Extract the [x, y] coordinate from the center of the cell holding the provided text.  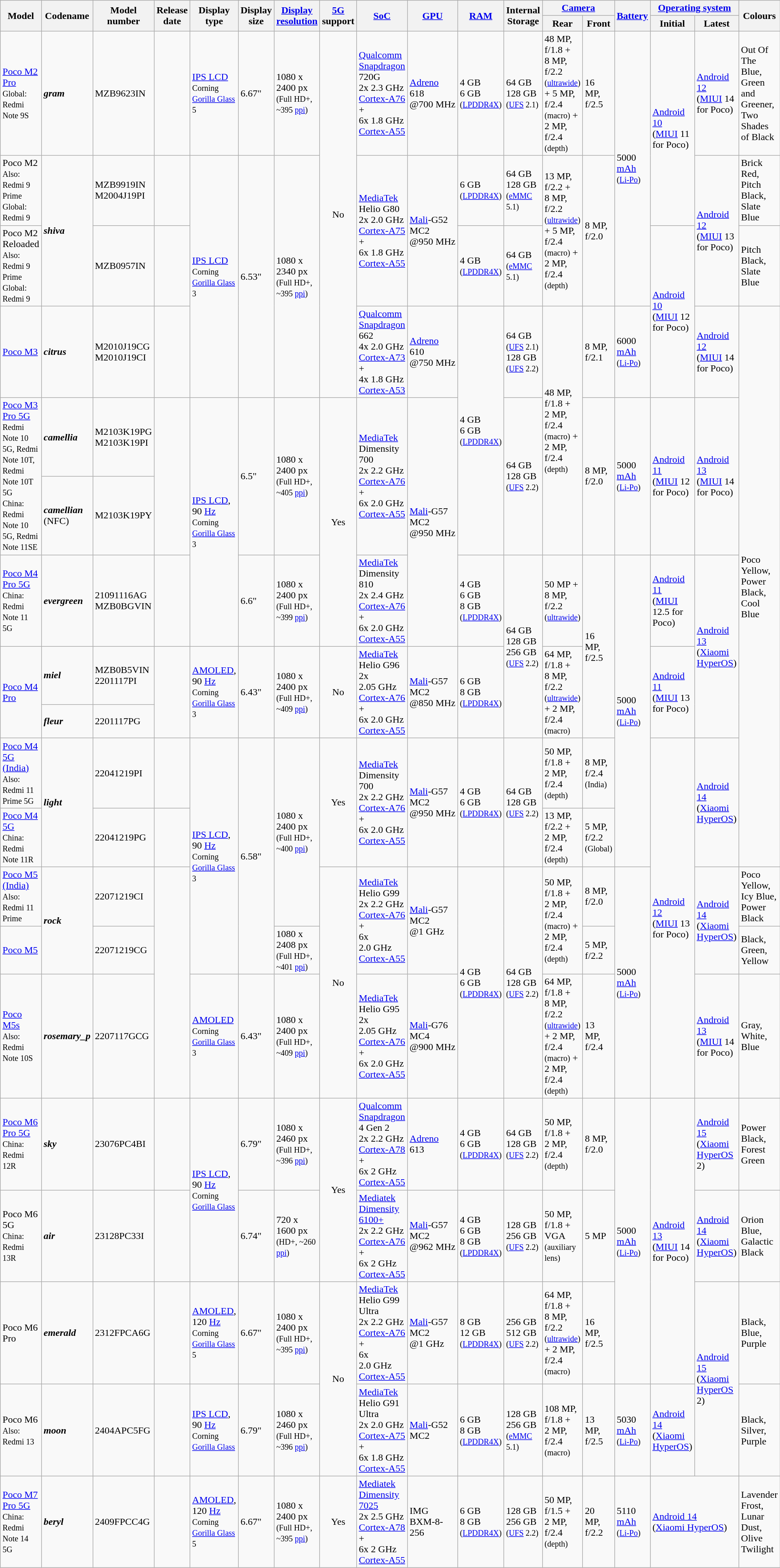
8 MP, f/2.4 (India) [599, 773]
50 MP, f/1.8 +VGA (auxiliary lens) [562, 1236]
Poco M7 Pro 5GChina: Redmi Note 14 5G [21, 1522]
gram [67, 93]
6.58" [256, 856]
6.74" [256, 1236]
camellian (NFC) [67, 516]
Qualcomm Snapdragon 6624x 2.0 GHz Cortex-A73 +4x 1.8 GHz Cortex-A53 [382, 352]
22071219CI [124, 896]
Pitch Black, Slate Blue [759, 266]
Mediatek Dimensity 6100+2x 2.2 GHz Cortex-A76 +6x 2 GHz Cortex-A55 [382, 1236]
Poco M2Also: Redmi 9 PrimeGlobal: Redmi 9 [21, 191]
Battery [632, 16]
sky [67, 1144]
Poco M4 5G (India)Also: Redmi 11 Prime 5G [21, 773]
21091116AGMZB0BGVIN [124, 601]
128 GB256 GB(eMMC 5.1) [523, 1430]
Codename [67, 16]
8 GB12 GB(LPDDR4X) [481, 1333]
evergreen [67, 601]
5G support [338, 16]
Android 11(MIUI 12.5 for Poco) [673, 601]
2201117PG [124, 721]
Poco M5 [21, 950]
MediaTek Helio G91 Ultra2x 2.0 GHz Cortex-A75 +6x 1.8 GHz Cortex-A55 [382, 1430]
MediaTek Helio G962x 2.05 GHz Cortex-A76 +6x 2.0 GHz Cortex-A55 [382, 692]
Poco M6 Pro 5GChina: Redmi 12R [21, 1144]
AMOLEDCorning Gorilla Glass 3 [214, 1036]
MZB0957IN [124, 266]
Poco Yellow, Power Black, Cool Blue [759, 586]
M2103K19PGM2103K19PI [124, 437]
IPS LCDCorning Gorilla Glass 3 [214, 277]
6.5" [256, 476]
8 MP, f/2.1 [599, 352]
Poco M2 ProGlobal: Redmi Note 9S [21, 93]
Latest [717, 23]
20 MP, f/2.2 [599, 1522]
50 MP, f/1.8 +2 MP, f/2.4 (macro) + 2 MP, f/2.4 (depth) [562, 920]
Android 10(MIUI 11 for Poco) [673, 128]
1080 x 2400 px(Full HD+, ~400 ppi) [296, 832]
Poco M5sAlso: Redmi Note 10S [21, 1036]
6000 mAh(Li-Po) [632, 352]
MediaTek Helio G99 Ultra2x 2.2 GHz Cortex-A76 +6x2.0 GHz Cortex-A55 [382, 1333]
moon [67, 1430]
2207117GCG [124, 1036]
6.6" [256, 601]
Power Black, Forest Green [759, 1144]
emerald [67, 1333]
Mali-G52 MC2@950 MHz [433, 231]
rock [67, 920]
Android 11(MIUI 12 for Poco) [673, 476]
air [67, 1236]
IMG BXM-8-256 [433, 1522]
22041219PG [124, 837]
50 MP, f/1.5 +2 MP, f/2.4 (depth) [562, 1522]
GPU [433, 16]
5 MP [599, 1236]
1080 x 2400 px(Full HD+, ~399 ppi) [296, 601]
Mali-G52 MC2 [433, 1430]
256 GB512 GB(UFS 2.2) [523, 1333]
IPS LCDCorning Gorilla Glass 5 [214, 93]
Android 11(MIUI 13 for Poco) [673, 692]
720 x 1600 px(HD+, ~260 ppi) [296, 1236]
13 MP, f/2.2 +2 MP, f/2.4 (depth) [562, 837]
AMOLED, 90 HzCorning Gorilla Glass 3 [214, 692]
Poco M3 Pro 5GRedmi Note 10 5G, Redmi Note 10T, Redmi Note 10T 5GChina: Redmi Note 10 5G, Redmi Note 11SE [21, 476]
5110 mAh(Li-Po) [632, 1522]
2409FPCC4G [124, 1522]
Poco M5 (India)Also: Redmi 11 Prime [21, 896]
Adreno 618@700 MHz [433, 93]
rosemary_p [67, 1036]
23128PC33I [124, 1236]
Poco M6 Pro [21, 1333]
MZB9919INM2004J19PI [124, 191]
miel [67, 675]
Operating system [695, 8]
64 GB128 GB(UFS 2.1) [523, 93]
13 MP, f/2.4 [599, 1036]
5 MP, f/2.2 (Global) [599, 837]
light [67, 803]
M2010J19CGM2010J19CI [124, 352]
Display type [214, 16]
SoC [382, 16]
Poco M6 5GChina: Redmi 13R [21, 1236]
Display size [256, 16]
MediaTek Helio G952x 2.05 GHz Cortex-A76 +6x 2.0 GHz Cortex-A55 [382, 1036]
Gray, White, Blue [759, 1036]
64 GB128 GB(eMMC 5.1) [523, 191]
6 GB(LPDDR4X) [481, 191]
2404APC5FG [124, 1430]
64 GB(eMMC 5.1) [523, 266]
Front [599, 23]
fleur [67, 721]
Poco M4 5GChina: Redmi Note 11R [21, 837]
48 MP, f/1.8 +2 MP, f/2.4 (macro) + 2 MP, f/2.4 (depth) [562, 430]
6.53" [256, 277]
Camera [578, 8]
citrus [67, 352]
Black, Green, Yellow [759, 950]
Adreno 610@750 MHz [433, 352]
Display resolution [296, 16]
2312FPCA6G [124, 1333]
MediaTek Helio G802x 2.0 GHz Cortex-A75 +6x 1.8 GHz Cortex-A55 [382, 231]
Qualcomm Snapdragon 720G2x 2.3 GHz Cortex-A76 +6x 1.8 GHz Cortex-A55 [382, 93]
Model [21, 16]
MZB9623IN [124, 93]
Brick Red, Pitch Black, Slate Blue [759, 191]
Black, Silver, Purple [759, 1430]
108 MP, f/1.8 +2 MP, f/2.4 (macro) [562, 1430]
13 MP, f/2.2 +8 MP, f/2.2 (ultrawide) + 5 MP, f/2.4 (macro) + 2 MP, f/2.4 (depth) [562, 231]
camellia [67, 437]
Release date [172, 16]
MediaTek Helio G992x 2.2 GHz Cortex-A76 +6x2.0 GHz Cortex-A55 [382, 920]
MZB0B5VIN2201117PI [124, 675]
shiva [67, 231]
Poco M6Also: Redmi 13 [21, 1430]
1080 x 2408 px(Full HD+, ~401 ppi) [296, 950]
22071219CG [124, 950]
Mediatek Dimensity 70252x 2.5 GHz Cortex-A78 +6x 2 GHz Cortex-A55 [382, 1522]
Colours [759, 16]
Android 13(Xiaomi HyperOS) [717, 646]
Poco M4 Pro [21, 692]
Mali-G57 MC2@850 MHz [433, 692]
Internal Storage [523, 16]
Poco M2 ReloadedAlso: Redmi 9 PrimeGlobal: Redmi 9 [21, 266]
Android 10(MIUI 12 for Poco) [673, 312]
MediaTek Dimensity 8102x 2.4 GHz Cortex-A76 +6x 2.0 GHz Cortex-A55 [382, 601]
Poco M3 [21, 352]
5 MP, f/2.2 [599, 950]
Black, Blue, Purple [759, 1333]
Mali-G76 MC4@900 MHz [433, 1036]
64 MP, f/1.8 +8 MP, f/2.2 (ultrawide) + 2 MP, f/2.4 (macro) + 2 MP, f/2.4 (depth) [562, 1036]
Model number [124, 16]
Rear [562, 23]
4 GB(LPDDR4X) [481, 266]
22041219PI [124, 773]
1080 x 2400 px(Full HD+, ~405 ppi) [296, 476]
48 MP, f/1.8 +8 MP, f/2.2 (ultrawide) + 5 MP, f/2.4 (macro) + 2 MP, f/2.4 (depth) [562, 93]
13 MP, f/2.5 [599, 1430]
Adreno 613 [433, 1144]
5030 mAh(Li-Po) [632, 1430]
64 GB(UFS 2.1)128 GB(UFS 2.2) [523, 352]
23076PC4BI [124, 1144]
M2103K19PY [124, 516]
Lavender Frost, Lunar Dust, Olive Twilight [759, 1522]
Out Of The Blue, Green and Greener, Two Shades of Black [759, 93]
Orion Blue, Galactic Black [759, 1236]
64 GB128 GB256 GB(UFS 2.2) [523, 646]
Initial [673, 23]
Mali-G57 MC2@962 MHz [433, 1236]
RAM [481, 16]
Poco Yellow, Icy Blue, Power Black [759, 896]
Poco M4 Pro 5GChina: Redmi Note 11 5G [21, 601]
1080 x 2340 px(Full HD+, ~395 ppi) [296, 277]
beryl [67, 1522]
Qualcomm Snapdragon 4 Gen 22x 2.2 GHz Cortex-A78 +6x 2 GHz Cortex-A55 [382, 1144]
50 MP +8 MP, f/2.2 (ultrawide) [562, 601]
